For the text-containing cell, return its midpoint in (X, Y) coordinate format. 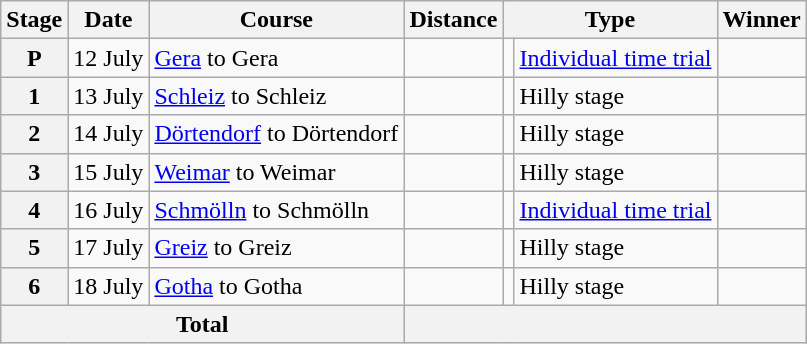
Type (610, 20)
18 July (108, 286)
15 July (108, 172)
14 July (108, 134)
Gotha to Gotha (276, 286)
Schmölln to Schmölln (276, 210)
Schleiz to Schleiz (276, 96)
12 July (108, 58)
Stage (34, 20)
Distance (454, 20)
6 (34, 286)
17 July (108, 248)
Winner (762, 20)
13 July (108, 96)
Date (108, 20)
Weimar to Weimar (276, 172)
P (34, 58)
Greiz to Greiz (276, 248)
1 (34, 96)
16 July (108, 210)
3 (34, 172)
Total (202, 324)
5 (34, 248)
Gera to Gera (276, 58)
Course (276, 20)
2 (34, 134)
Dörtendorf to Dörtendorf (276, 134)
4 (34, 210)
